For the text-containing cell, return its midpoint in [X, Y] coordinate format. 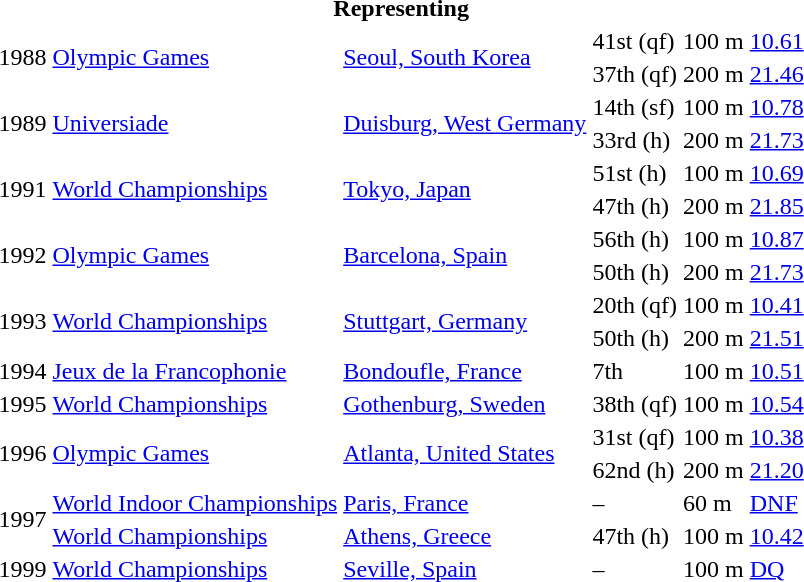
Seoul, South Korea [465, 58]
38th (qf) [635, 404]
Athens, Greece [465, 536]
Atlanta, United States [465, 454]
Paris, France [465, 503]
62nd (h) [635, 470]
World Indoor Championships [195, 503]
14th (sf) [635, 107]
41st (qf) [635, 41]
Bondoufle, France [465, 371]
Jeux de la Francophonie [195, 371]
31st (qf) [635, 437]
– [635, 503]
60 m [714, 503]
37th (qf) [635, 74]
Gothenburg, Sweden [465, 404]
Tokyo, Japan [465, 190]
Barcelona, Spain [465, 256]
51st (h) [635, 173]
Universiade [195, 124]
7th [635, 371]
Duisburg, West Germany [465, 124]
Stuttgart, Germany [465, 322]
20th (qf) [635, 305]
33rd (h) [635, 140]
56th (h) [635, 239]
